Pinpoint the cell where the given text exists, returning its [x, y] midpoint coordinate. 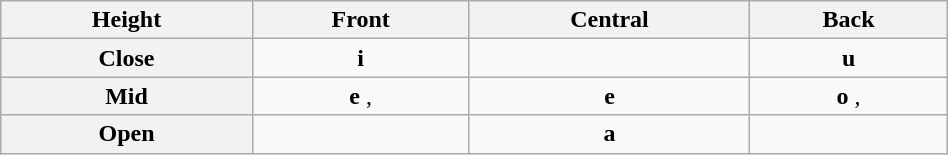
Back [848, 20]
Close [127, 58]
Height [127, 20]
o , [848, 96]
Central [610, 20]
u [848, 58]
Front [360, 20]
e , [360, 96]
i [360, 58]
e [610, 96]
Mid [127, 96]
a [610, 134]
Open [127, 134]
